Detect which cell encompasses the target text, then output its [X, Y] center coordinate. 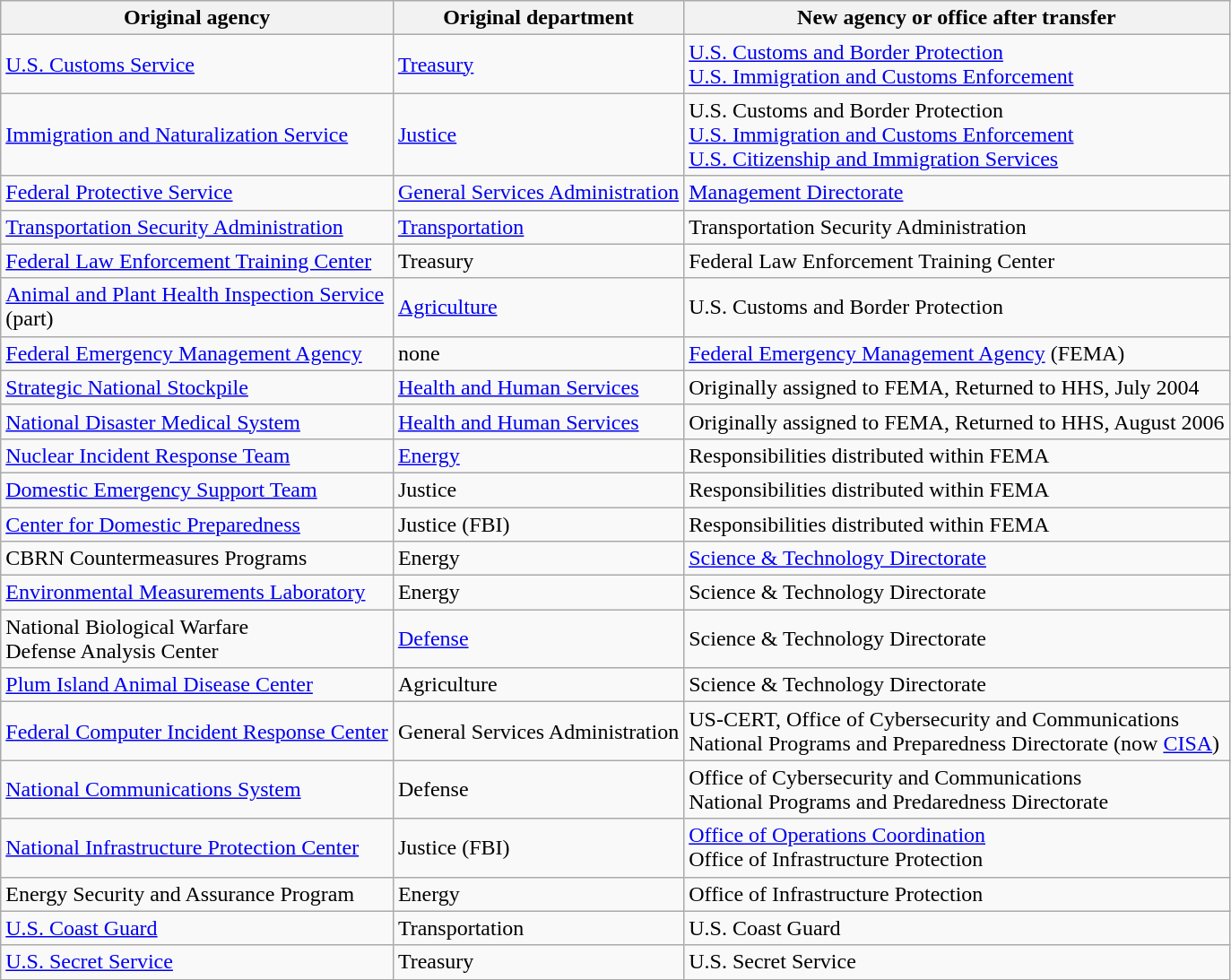
Environmental Measurements Laboratory [197, 593]
U.S. Customs and Border ProtectionU.S. Immigration and Customs EnforcementU.S. Citizenship and Immigration Services [957, 134]
Animal and Plant Health Inspection Service(part) [197, 307]
National Disaster Medical System [197, 421]
Immigration and Naturalization Service [197, 134]
Energy Security and Assurance Program [197, 894]
U.S. Customs and Border ProtectionU.S. Immigration and Customs Enforcement [957, 65]
Original agency [197, 18]
National Infrastructure Protection Center [197, 848]
Center for Domestic Preparedness [197, 525]
U.S. Customs and Border Protection [957, 307]
National Biological WarfareDefense Analysis Center [197, 638]
CBRN Countermeasures Programs [197, 559]
Management Directorate [957, 193]
US-CERT, Office of Cybersecurity and CommunicationsNational Programs and Preparedness Directorate (now CISA) [957, 732]
National Communications System [197, 789]
Office of Cybersecurity and CommunicationsNational Programs and Predaredness Directorate [957, 789]
Strategic National Stockpile [197, 387]
Originally assigned to FEMA, Returned to HHS, August 2006 [957, 421]
Originally assigned to FEMA, Returned to HHS, July 2004 [957, 387]
Original department [538, 18]
Nuclear Incident Response Team [197, 455]
Federal Protective Service [197, 193]
Federal Computer Incident Response Center [197, 732]
New agency or office after transfer [957, 18]
U.S. Customs Service [197, 65]
Office of Operations CoordinationOffice of Infrastructure Protection [957, 848]
Plum Island Animal Disease Center [197, 685]
none [538, 353]
Federal Emergency Management Agency (FEMA) [957, 353]
Domestic Emergency Support Team [197, 490]
Federal Emergency Management Agency [197, 353]
Office of Infrastructure Protection [957, 894]
